Return (X, Y) of the center of cell containing provided text 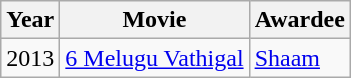
6 Melugu Vathigal (154, 58)
2013 (30, 58)
Year (30, 20)
Shaam (300, 58)
Movie (154, 20)
Awardee (300, 20)
